Identify which cell holds the provided text, then report its (x, y) central coordinate. 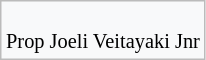
Prop Joeli Veitayaki Jnr (102, 30)
